For the text-containing cell, return its midpoint in [X, Y] coordinate format. 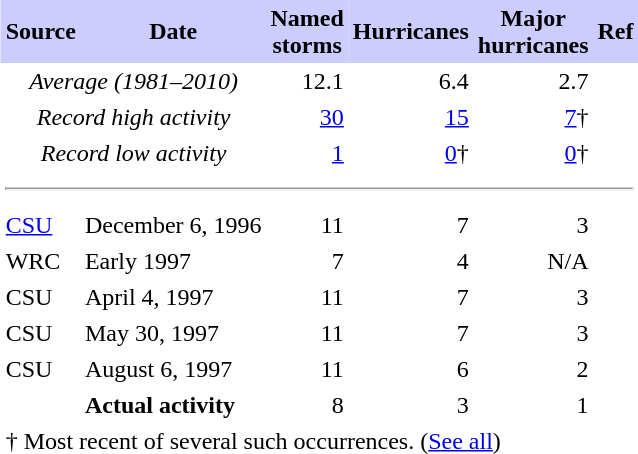
Actual activity [173, 405]
Record high activity [134, 117]
15 [410, 117]
Average (1981–2010) [134, 81]
Record low activity [134, 153]
6 [410, 369]
8 [307, 405]
Early 1997 [173, 261]
N/A [533, 261]
December 6, 1996 [173, 225]
7† [533, 117]
2 [533, 369]
4 [410, 261]
April 4, 1997 [173, 297]
Ref [616, 32]
Namedstorms [307, 32]
12.1 [307, 81]
2.7 [533, 81]
Source [40, 32]
Majorhurricanes [533, 32]
May 30, 1997 [173, 333]
30 [307, 117]
August 6, 1997 [173, 369]
Hurricanes [410, 32]
6.4 [410, 81]
Date [173, 32]
WRC [40, 261]
